Return (X, Y) of the center of cell containing provided text 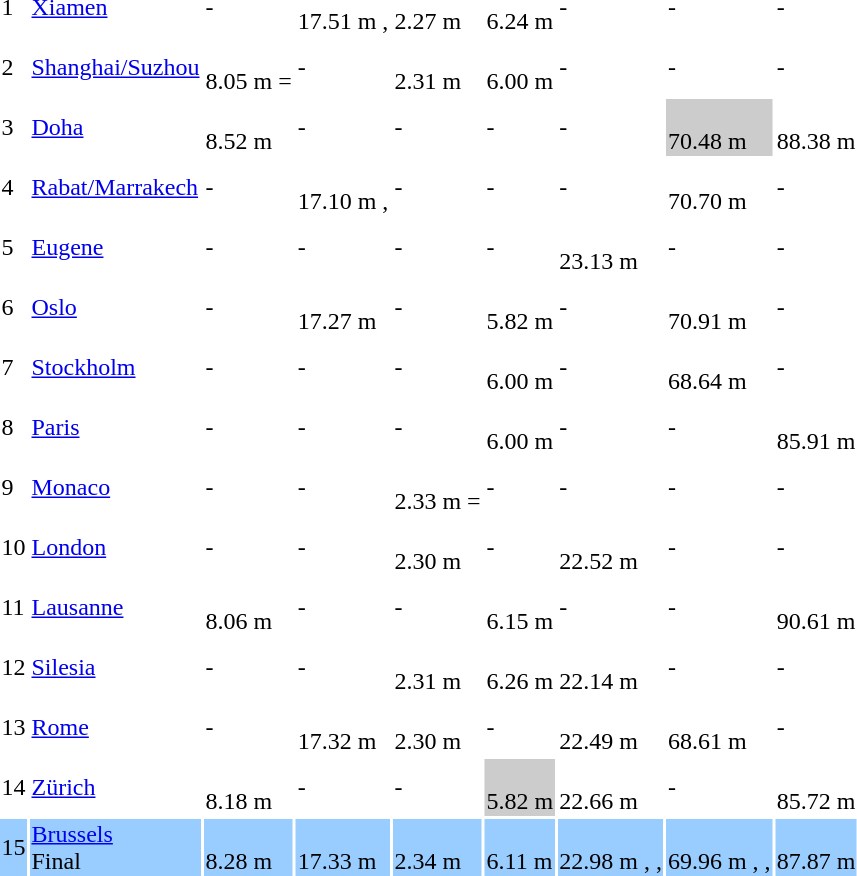
85.91 m (816, 428)
68.64 m (719, 368)
13 (14, 728)
69.96 m , , (719, 848)
London (116, 548)
Shanghai/Suzhou (116, 68)
90.61 m (816, 608)
Paris (116, 428)
Zürich (116, 788)
4 (14, 188)
11 (14, 608)
70.91 m (719, 308)
2.33 m = (438, 488)
14 (14, 788)
85.72 m (816, 788)
17.32 m (343, 728)
Rome (116, 728)
68.61 m (719, 728)
Lausanne (116, 608)
Silesia (116, 668)
17.33 m (343, 848)
9 (14, 488)
Rabat/Marrakech (116, 188)
70.48 m (719, 128)
15 (14, 848)
88.38 m (816, 128)
Doha (116, 128)
2 (14, 68)
8.18 m (248, 788)
Eugene (116, 248)
87.87 m (816, 848)
8.52 m (248, 128)
70.70 m (719, 188)
22.49 m (611, 728)
BrusselsFinal (116, 848)
8.28 m (248, 848)
Stockholm (116, 368)
6.11 m (520, 848)
8 (14, 428)
22.66 m (611, 788)
2.34 m (438, 848)
8.06 m (248, 608)
3 (14, 128)
6 (14, 308)
8.05 m = (248, 68)
23.13 m (611, 248)
5 (14, 248)
6.26 m (520, 668)
17.27 m (343, 308)
17.10 m , (343, 188)
Monaco (116, 488)
Oslo (116, 308)
22.98 m , , (611, 848)
22.14 m (611, 668)
6.15 m (520, 608)
7 (14, 368)
12 (14, 668)
22.52 m (611, 548)
10 (14, 548)
